For the text-containing cell, return its midpoint in (x, y) coordinate format. 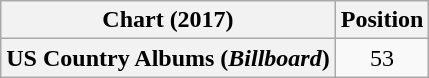
Position (382, 20)
53 (382, 58)
US Country Albums (Billboard) (168, 58)
Chart (2017) (168, 20)
